Provide the (X, Y) coordinate of the cell's center where the given text is located.  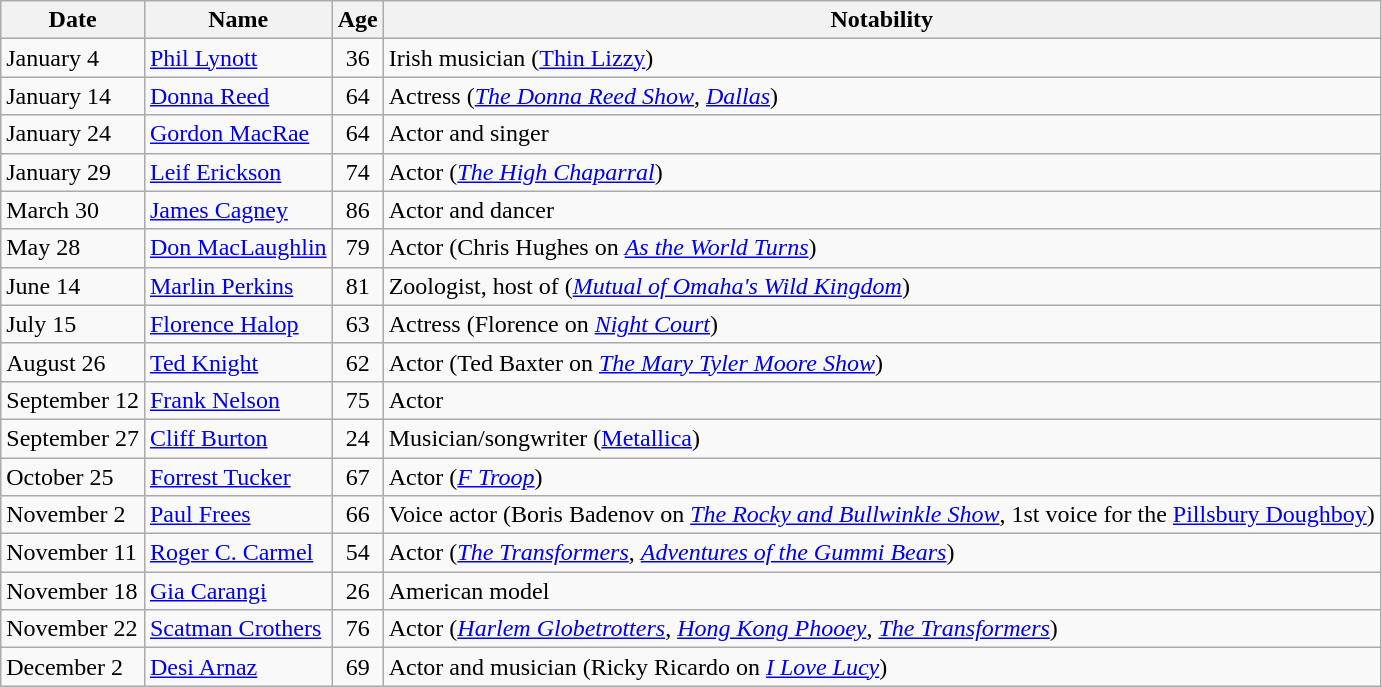
81 (358, 286)
74 (358, 172)
Florence Halop (238, 324)
36 (358, 58)
86 (358, 210)
September 27 (73, 438)
63 (358, 324)
Actress (Florence on Night Court) (882, 324)
November 18 (73, 591)
Name (238, 20)
66 (358, 515)
69 (358, 667)
Date (73, 20)
Actor (F Troop) (882, 477)
Actor (Chris Hughes on As the World Turns) (882, 248)
January 4 (73, 58)
Gordon MacRae (238, 134)
Don MacLaughlin (238, 248)
James Cagney (238, 210)
Paul Frees (238, 515)
American model (882, 591)
Voice actor (Boris Badenov on The Rocky and Bullwinkle Show, 1st voice for the Pillsbury Doughboy) (882, 515)
Donna Reed (238, 96)
May 28 (73, 248)
June 14 (73, 286)
December 2 (73, 667)
Age (358, 20)
67 (358, 477)
Actor (Ted Baxter on The Mary Tyler Moore Show) (882, 362)
24 (358, 438)
Desi Arnaz (238, 667)
Musician/songwriter (Metallica) (882, 438)
November 11 (73, 553)
Ted Knight (238, 362)
Marlin Perkins (238, 286)
26 (358, 591)
Phil Lynott (238, 58)
Leif Erickson (238, 172)
Actor and singer (882, 134)
54 (358, 553)
Irish musician (Thin Lizzy) (882, 58)
Gia Carangi (238, 591)
Actor and dancer (882, 210)
Actor (The Transformers, Adventures of the Gummi Bears) (882, 553)
Forrest Tucker (238, 477)
Actor (The High Chaparral) (882, 172)
January 24 (73, 134)
Actor (Harlem Globetrotters, Hong Kong Phooey, The Transformers) (882, 629)
79 (358, 248)
Scatman Crothers (238, 629)
Cliff Burton (238, 438)
Zoologist, host of (Mutual of Omaha's Wild Kingdom) (882, 286)
January 29 (73, 172)
Roger C. Carmel (238, 553)
March 30 (73, 210)
October 25 (73, 477)
Actress (The Donna Reed Show, Dallas) (882, 96)
November 22 (73, 629)
January 14 (73, 96)
July 15 (73, 324)
August 26 (73, 362)
Frank Nelson (238, 400)
Notability (882, 20)
November 2 (73, 515)
62 (358, 362)
Actor and musician (Ricky Ricardo on I Love Lucy) (882, 667)
75 (358, 400)
Actor (882, 400)
September 12 (73, 400)
76 (358, 629)
